For the text-containing cell, return its midpoint in [x, y] coordinate format. 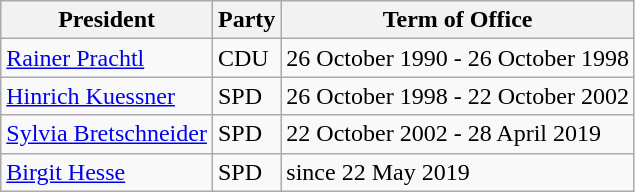
26 October 1998 - 22 October 2002 [458, 96]
26 October 1990 - 26 October 1998 [458, 58]
President [107, 20]
Party [246, 20]
Sylvia Bretschneider [107, 134]
Term of Office [458, 20]
Rainer Prachtl [107, 58]
CDU [246, 58]
since 22 May 2019 [458, 172]
22 October 2002 - 28 April 2019 [458, 134]
Birgit Hesse [107, 172]
Hinrich Kuessner [107, 96]
